Return the [x, y] coordinate for the center point of the cell that contains the specified text.  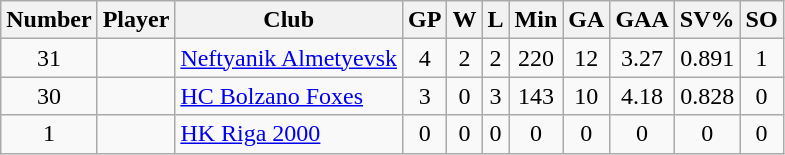
Neftyanik Almetyevsk [289, 58]
3.27 [642, 58]
4 [425, 58]
GP [425, 20]
12 [586, 58]
L [496, 20]
HC Bolzano Foxes [289, 96]
SO [762, 20]
0.828 [707, 96]
30 [49, 96]
220 [536, 58]
0.891 [707, 58]
Number [49, 20]
4.18 [642, 96]
Player [136, 20]
SV% [707, 20]
143 [536, 96]
31 [49, 58]
Club [289, 20]
W [464, 20]
GA [586, 20]
GAA [642, 20]
Min [536, 20]
HK Riga 2000 [289, 134]
10 [586, 96]
